Detect which cell encompasses the target text, then output its [X, Y] center coordinate. 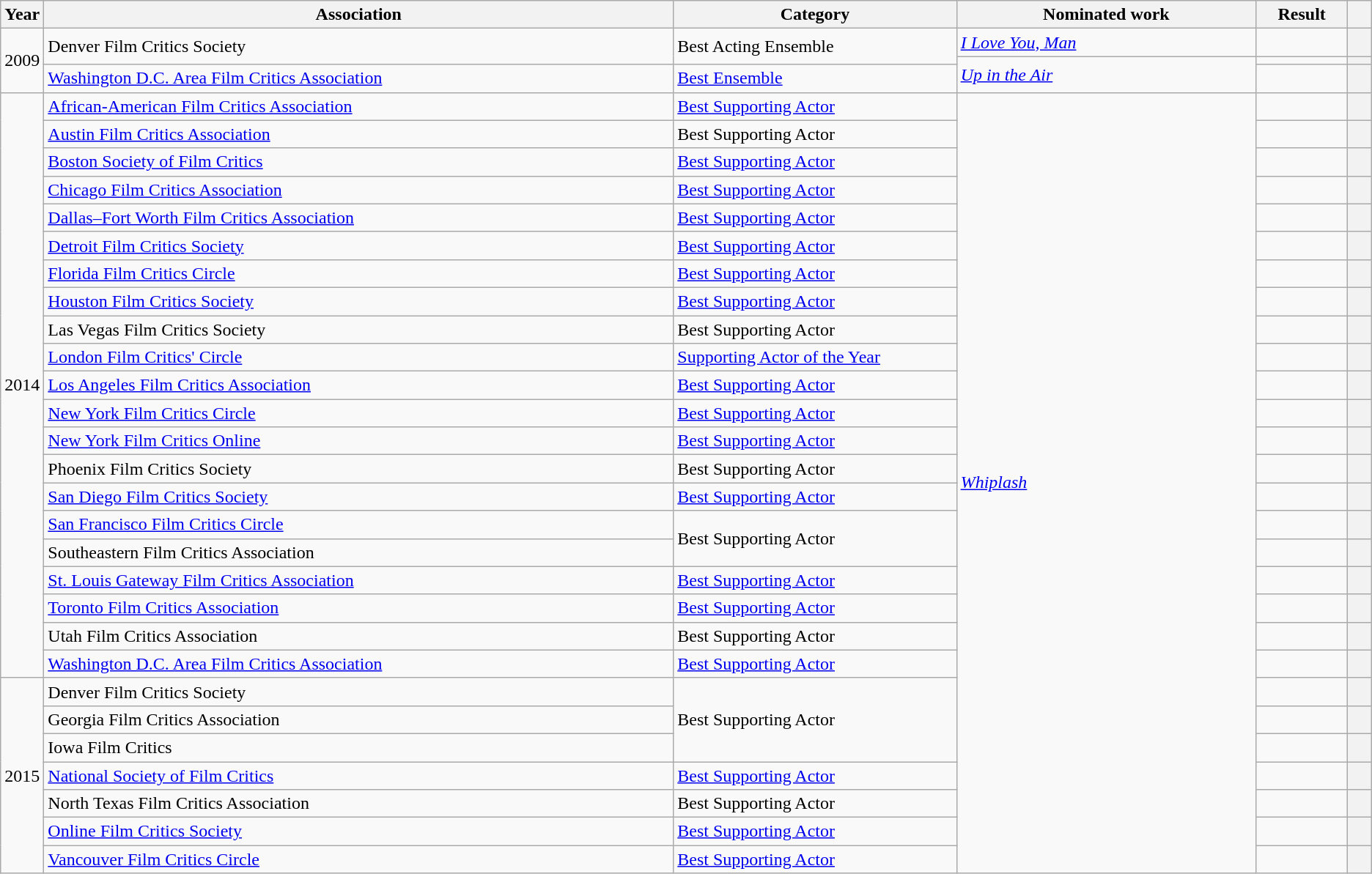
Dallas–Fort Worth Film Critics Association [359, 218]
Nominated work [1106, 15]
Supporting Actor of the Year [815, 358]
Association [359, 15]
Las Vegas Film Critics Society [359, 329]
2015 [22, 775]
North Texas Film Critics Association [359, 804]
Online Film Critics Society [359, 832]
Result [1302, 15]
2014 [22, 385]
Toronto Film Critics Association [359, 608]
Boston Society of Film Critics [359, 162]
New York Film Critics Circle [359, 413]
San Francisco Film Critics Circle [359, 525]
Best Ensemble [815, 78]
Up in the Air [1106, 75]
Los Angeles Film Critics Association [359, 385]
Detroit Film Critics Society [359, 245]
Whiplash [1106, 483]
St. Louis Gateway Film Critics Association [359, 580]
Georgia Film Critics Association [359, 719]
Category [815, 15]
2009 [22, 60]
I Love You, Man [1106, 42]
Iowa Film Critics [359, 747]
Houston Film Critics Society [359, 301]
Vancouver Film Critics Circle [359, 859]
Phoenix Film Critics Society [359, 469]
Best Acting Ensemble [815, 47]
Chicago Film Critics Association [359, 190]
London Film Critics' Circle [359, 358]
Austin Film Critics Association [359, 134]
National Society of Film Critics [359, 776]
San Diego Film Critics Society [359, 497]
Utah Film Critics Association [359, 636]
Southeastern Film Critics Association [359, 552]
Year [22, 15]
African-American Film Critics Association [359, 106]
Florida Film Critics Circle [359, 273]
New York Film Critics Online [359, 441]
